Identify which cell holds the provided text, then report its [X, Y] central coordinate. 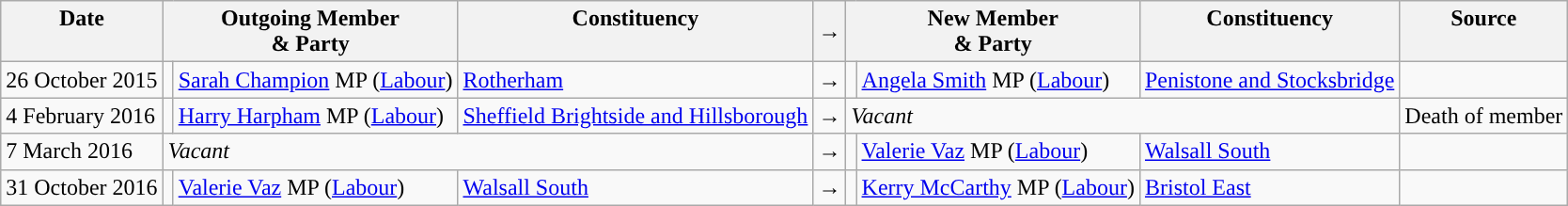
26 October 2015 [82, 80]
Sheffield Brightside and Hillsborough [635, 116]
Kerry McCarthy MP (Labour) [998, 187]
Date [82, 32]
Penistone and Stocksbridge [1269, 80]
Sarah Champion MP (Labour) [316, 80]
Death of member [1483, 116]
Harry Harpham MP (Labour) [316, 116]
4 February 2016 [82, 116]
New Member& Party [993, 32]
Source [1483, 32]
Angela Smith MP (Labour) [998, 80]
7 March 2016 [82, 151]
31 October 2016 [82, 187]
Rotherham [635, 80]
Outgoing Member& Party [310, 32]
Bristol East [1269, 187]
